Find where the given text appears and provide that cell's center as [x, y] coordinate. 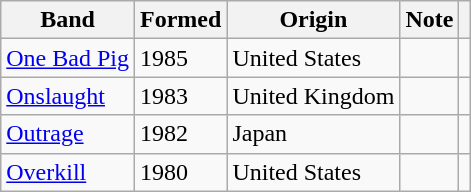
1982 [180, 134]
One Bad Pig [68, 58]
Formed [180, 20]
Japan [314, 134]
1980 [180, 172]
Band [68, 20]
Note [430, 20]
Overkill [68, 172]
1985 [180, 58]
Outrage [68, 134]
1983 [180, 96]
Onslaught [68, 96]
Origin [314, 20]
United Kingdom [314, 96]
